Extract the (X, Y) coordinate from the center of the cell holding the provided text.  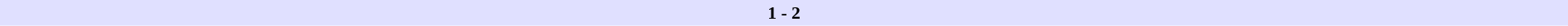
1 - 2 (784, 13)
